Locate the cell with the specified text and output its [X, Y] center coordinate. 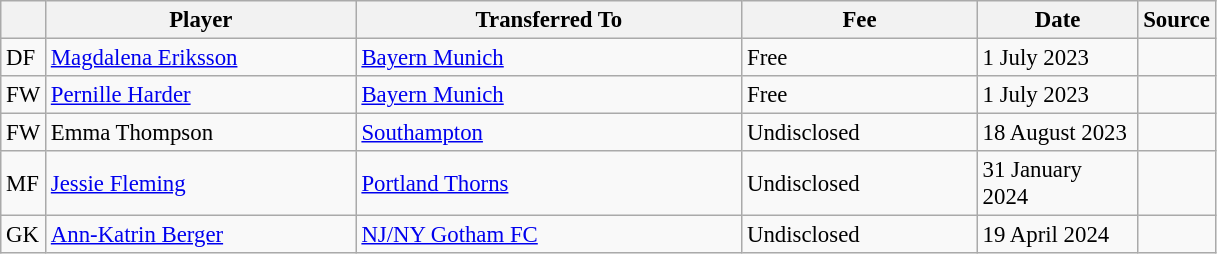
Emma Thompson [202, 133]
Pernille Harder [202, 95]
Transferred To [549, 20]
Southampton [549, 133]
Ann-Katrin Berger [202, 235]
31 January 2024 [1058, 184]
Jessie Fleming [202, 184]
GK [24, 235]
19 April 2024 [1058, 235]
Source [1176, 20]
Portland Thorns [549, 184]
Fee [860, 20]
DF [24, 58]
NJ/NY Gotham FC [549, 235]
Date [1058, 20]
MF [24, 184]
Magdalena Eriksson [202, 58]
Player [202, 20]
18 August 2023 [1058, 133]
